For the text-containing cell, return its midpoint in (x, y) coordinate format. 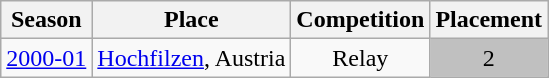
Placement (489, 20)
Place (192, 20)
2000-01 (46, 58)
2 (489, 58)
Competition (360, 20)
Relay (360, 58)
Hochfilzen, Austria (192, 58)
Season (46, 20)
